Determine the (X, Y) coordinate at the center of the cell enclosing the given text.  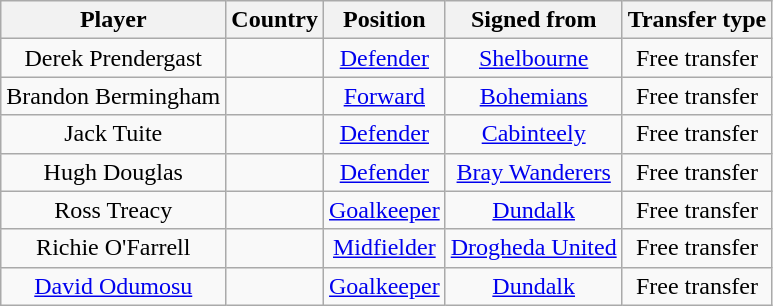
Country (275, 20)
Drogheda United (534, 248)
Derek Prendergast (114, 58)
Hugh Douglas (114, 172)
Bray Wanderers (534, 172)
Ross Treacy (114, 210)
Brandon Bermingham (114, 96)
Signed from (534, 20)
Richie O'Farrell (114, 248)
Jack Tuite (114, 134)
Position (385, 20)
Bohemians (534, 96)
David Odumosu (114, 286)
Midfielder (385, 248)
Shelbourne (534, 58)
Transfer type (696, 20)
Forward (385, 96)
Cabinteely (534, 134)
Player (114, 20)
